Return the [X, Y] coordinate for the center point of the cell that contains the specified text.  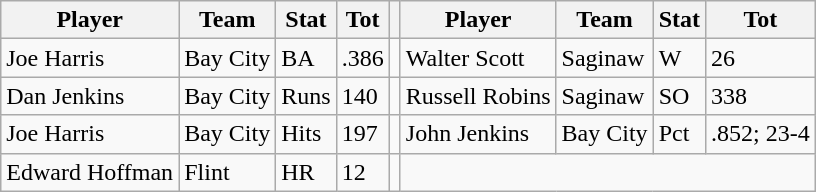
John Jenkins [478, 134]
.852; 23-4 [761, 134]
HR [306, 172]
Runs [306, 96]
338 [761, 96]
Dan Jenkins [90, 96]
Walter Scott [478, 58]
W [679, 58]
Hits [306, 134]
Flint [228, 172]
197 [362, 134]
BA [306, 58]
Edward Hoffman [90, 172]
Pct [679, 134]
.386 [362, 58]
SO [679, 96]
Russell Robins [478, 96]
140 [362, 96]
26 [761, 58]
12 [362, 172]
